Identify which cell holds the provided text, then report its (x, y) central coordinate. 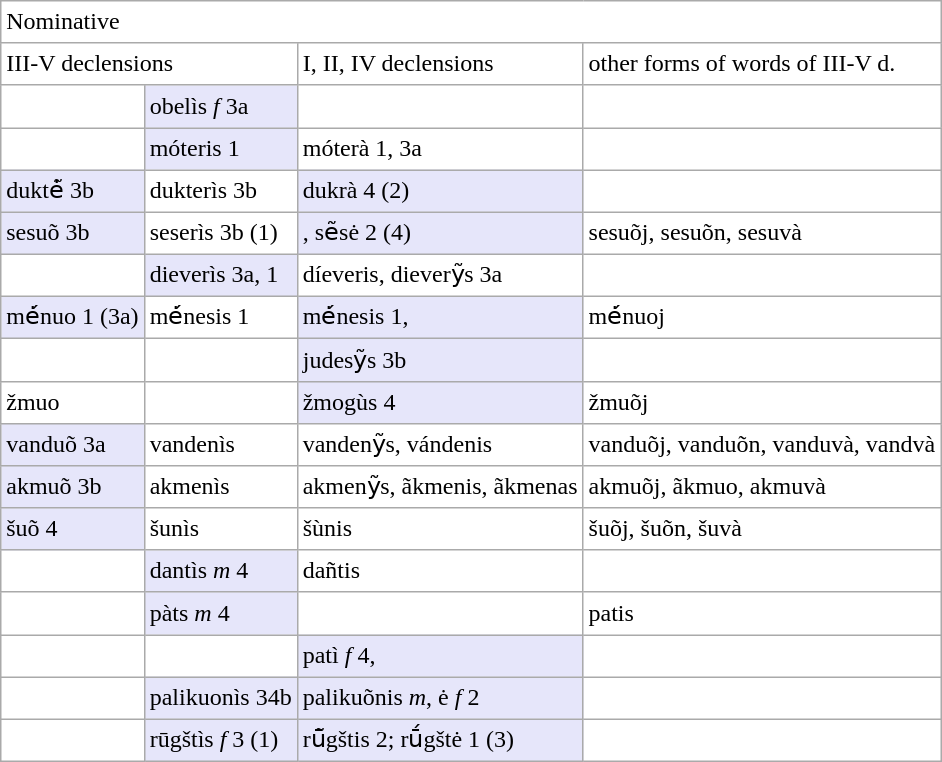
mė́nuoj (762, 318)
I, II, IV declensions (440, 64)
Nominative (471, 22)
akmenìs (220, 487)
duktė̃ 3b (72, 191)
akmuõj, ãkmuo, akmuvà (762, 487)
palikuonìs 34b (220, 698)
vanduõj, vanduõn, vanduvà, vandvà (762, 444)
mė́nesis 1, (440, 318)
vandenỹs, vándenis (440, 444)
žmuo (72, 402)
rū̃gštis 2; rū́gštė 1 (3) (440, 740)
šùnis (440, 529)
vanduõ 3a (72, 444)
mė́nuo 1 (3a) (72, 318)
vandenìs (220, 444)
obelìs f 3a (220, 106)
dukrà 4 (2) (440, 191)
palikuõnis m, ė f 2 (440, 698)
šuõj, šuõn, šuvà (762, 529)
rūgštìs f 3 (1) (220, 740)
žmuõj (762, 402)
judesỹs 3b (440, 360)
sesuõ 3b (72, 233)
móterà 1, 3a (440, 149)
šunìs (220, 529)
sesuõj, sesuõn, sesuvà (762, 233)
patì f 4, (440, 656)
pàts m 4 (220, 613)
patis (762, 613)
mė́nesis 1 (220, 318)
dantìs m 4 (220, 571)
dieverìs 3a, 1 (220, 275)
seserìs 3b (1) (220, 233)
dañtis (440, 571)
akmenỹs, ãkmenis, ãkmenas (440, 487)
móteris 1 (220, 149)
dukterìs 3b (220, 191)
žmogùs 4 (440, 402)
akmuõ 3b (72, 487)
other forms of words of III-V d. (762, 64)
III-V declensions (149, 64)
díeveris, dieverỹs 3a (440, 275)
, sẽsė 2 (4) (440, 233)
šuõ 4 (72, 529)
